For the text-containing cell, return its midpoint in [x, y] coordinate format. 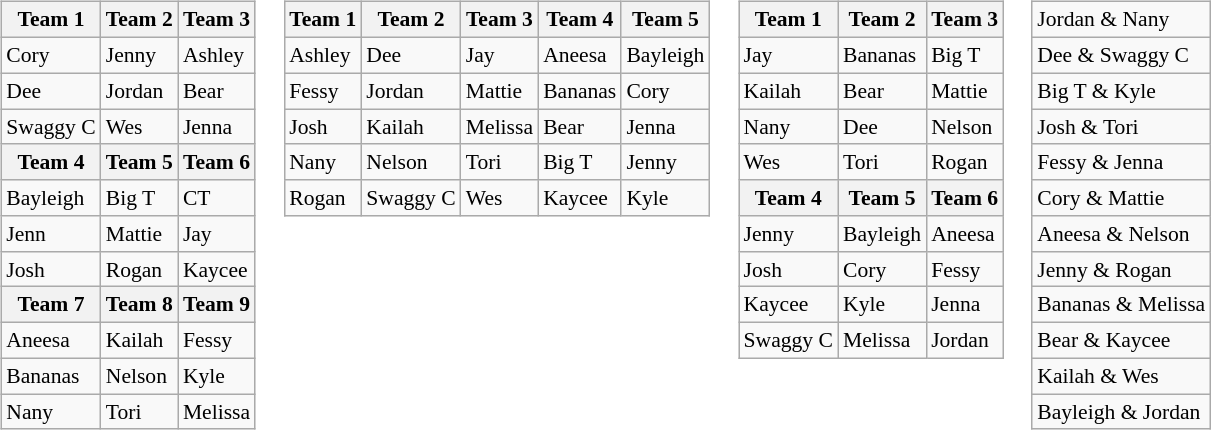
Big T & Kyle [1121, 91]
Bayleigh & Jordan [1121, 412]
Bear & Kaycee [1121, 340]
Aneesa & Nelson [1121, 234]
Team 7 [50, 305]
Kailah & Wes [1121, 376]
Josh & Tori [1121, 127]
Team 8 [140, 305]
Fessy & Jenna [1121, 162]
Cory & Mattie [1121, 198]
Team 9 [216, 305]
Bananas & Melissa [1121, 305]
Jenn [50, 234]
Dee & Swaggy C [1121, 55]
CT [216, 198]
Jenny & Rogan [1121, 269]
Jordan & Nany [1121, 20]
